Return [x, y] of the center of cell containing provided text 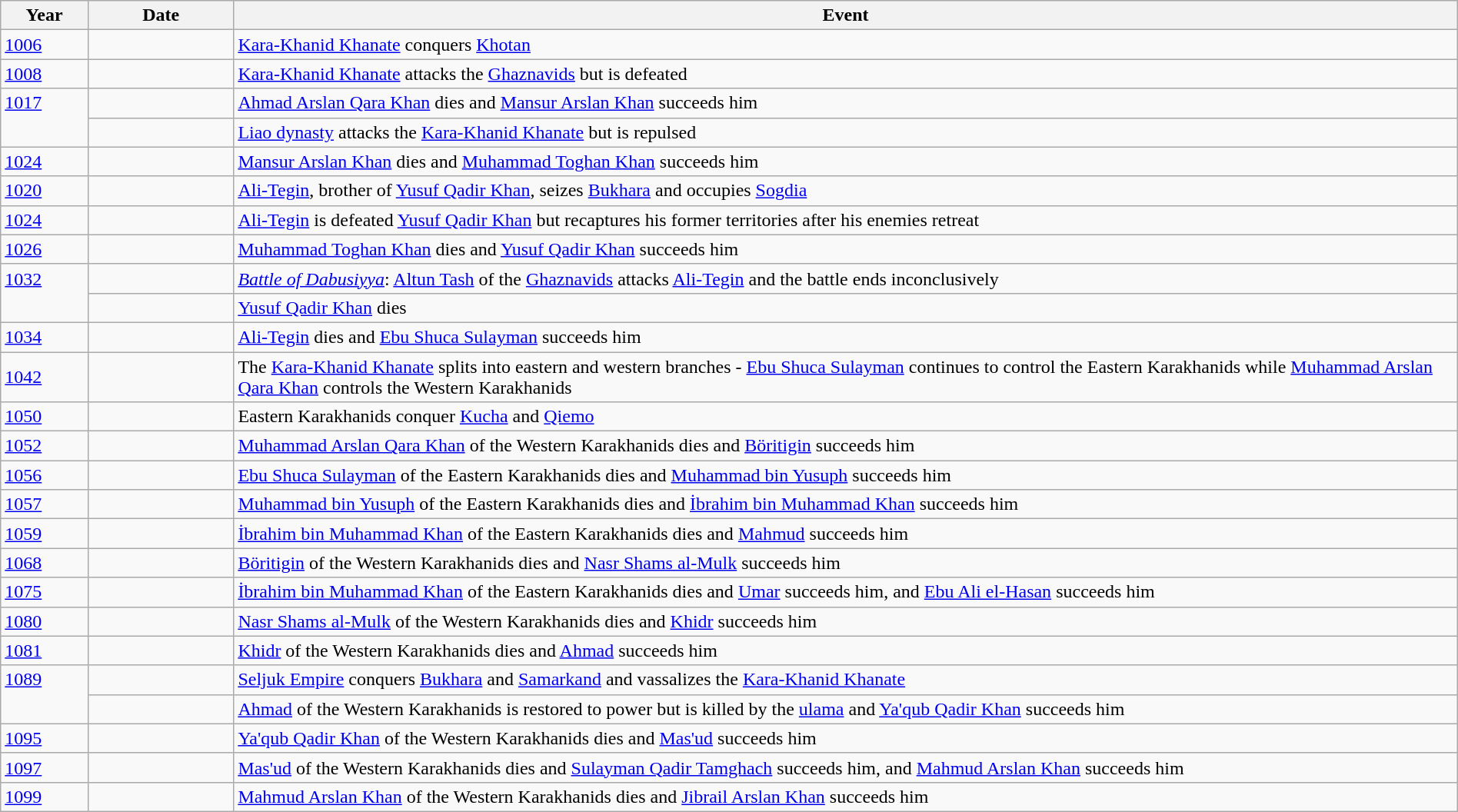
Khidr of the Western Karakhanids dies and Ahmad succeeds him [846, 651]
Kara-Khanid Khanate attacks the Ghaznavids but is defeated [846, 74]
Mahmud Arslan Khan of the Western Karakhanids dies and Jibrail Arslan Khan succeeds him [846, 797]
1068 [45, 563]
1034 [45, 337]
Muhammad bin Yusuph of the Eastern Karakhanids dies and İbrahim bin Muhammad Khan succeeds him [846, 504]
1095 [45, 738]
1056 [45, 475]
1081 [45, 651]
Muhammad Arslan Qara Khan of the Western Karakhanids dies and Böritigin succeeds him [846, 446]
Liao dynasty attacks the Kara-Khanid Khanate but is repulsed [846, 132]
1059 [45, 534]
Ali-Tegin is defeated Yusuf Qadir Khan but recaptures his former territories after his enemies retreat [846, 220]
Böritigin of the Western Karakhanids dies and Nasr Shams al-Mulk succeeds him [846, 563]
Mas'ud of the Western Karakhanids dies and Sulayman Qadir Tamghach succeeds him, and Mahmud Arslan Khan succeeds him [846, 767]
Kara-Khanid Khanate conquers Khotan [846, 45]
Muhammad Toghan Khan dies and Yusuf Qadir Khan succeeds him [846, 249]
1042 [45, 377]
Yusuf Qadir Khan dies [846, 308]
Ahmad of the Western Karakhanids is restored to power but is killed by the ulama and Ya'qub Qadir Khan succeeds him [846, 709]
1052 [45, 446]
Nasr Shams al-Mulk of the Western Karakhanids dies and Khidr succeeds him [846, 621]
1026 [45, 249]
Date [160, 15]
1057 [45, 504]
1080 [45, 621]
1050 [45, 417]
1097 [45, 767]
Year [45, 15]
1089 [45, 694]
1006 [45, 45]
Ali-Tegin, brother of Yusuf Qadir Khan, seizes Bukhara and occupies Sogdia [846, 191]
1017 [45, 118]
Mansur Arslan Khan dies and Muhammad Toghan Khan succeeds him [846, 161]
Ahmad Arslan Qara Khan dies and Mansur Arslan Khan succeeds him [846, 103]
Ebu Shuca Sulayman of the Eastern Karakhanids dies and Muhammad bin Yusuph succeeds him [846, 475]
Battle of Dabusiyya: Altun Tash of the Ghaznavids attacks Ali-Tegin and the battle ends inconclusively [846, 278]
1075 [45, 592]
Ya'qub Qadir Khan of the Western Karakhanids dies and Mas'ud succeeds him [846, 738]
İbrahim bin Muhammad Khan of the Eastern Karakhanids dies and Mahmud succeeds him [846, 534]
Ali-Tegin dies and Ebu Shuca Sulayman succeeds him [846, 337]
1099 [45, 797]
1008 [45, 74]
Seljuk Empire conquers Bukhara and Samarkand and vassalizes the Kara-Khanid Khanate [846, 680]
Event [846, 15]
1020 [45, 191]
İbrahim bin Muhammad Khan of the Eastern Karakhanids dies and Umar succeeds him, and Ebu Ali el-Hasan succeeds him [846, 592]
1032 [45, 293]
Eastern Karakhanids conquer Kucha and Qiemo [846, 417]
